Detect which cell encompasses the target text, then output its (X, Y) center coordinate. 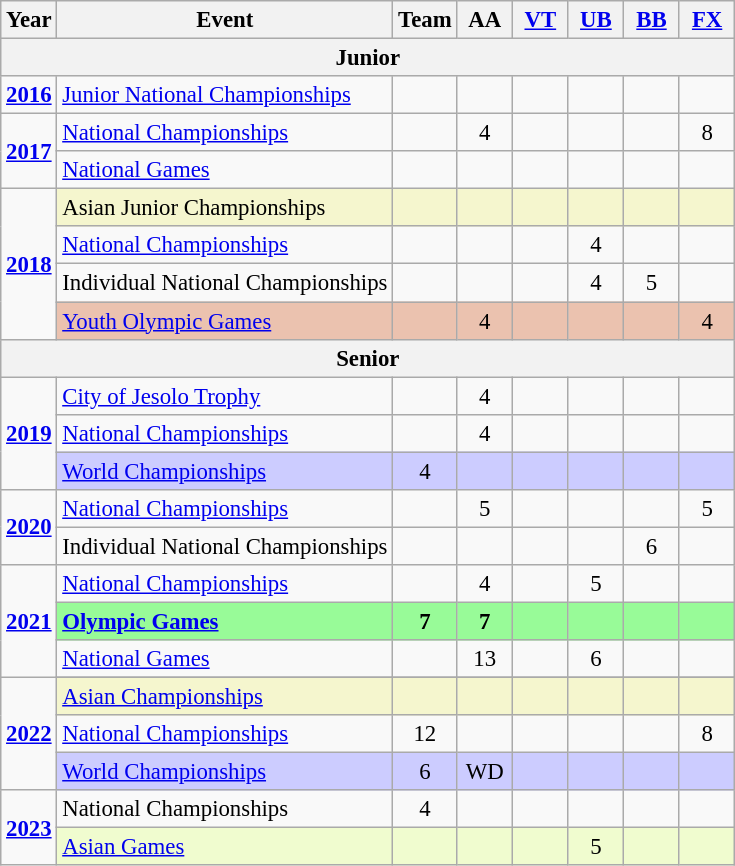
Senior (368, 358)
2020 (29, 528)
Asian Games (225, 847)
WD (485, 772)
BB (652, 20)
2017 (29, 152)
Junior National Championships (225, 95)
Year (29, 20)
Event (225, 20)
2018 (29, 264)
Youth Olympic Games (225, 321)
Team (425, 20)
2016 (29, 95)
AA (485, 20)
2023 (29, 828)
Asian Championships (225, 697)
12 (425, 734)
VT (541, 20)
2021 (29, 622)
UB (596, 20)
City of Jesolo Trophy (225, 396)
2019 (29, 434)
Asian Junior Championships (225, 208)
Junior (368, 58)
FX (707, 20)
Olympic Games (225, 621)
13 (485, 659)
2022 (29, 734)
